Output the [x, y] coordinate of the center of the cell containing the given text.  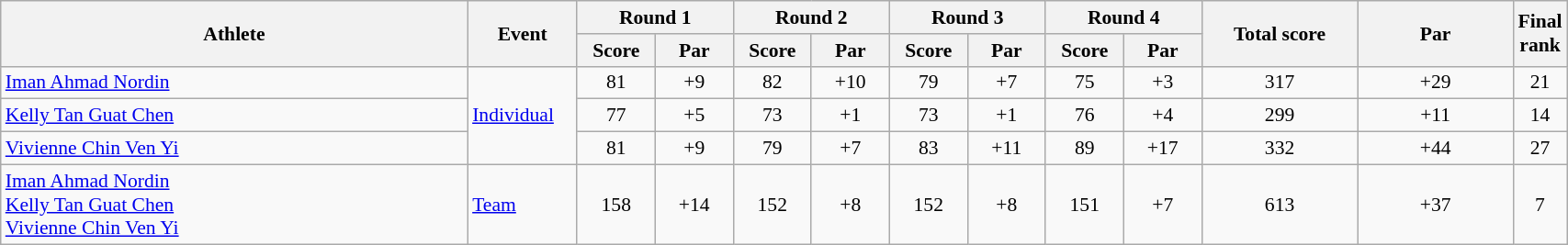
+17 [1163, 149]
+5 [694, 116]
75 [1084, 83]
332 [1280, 149]
158 [615, 204]
Iman Ahmad NordinKelly Tan Guat ChenVivienne Chin Ven Yi [234, 204]
89 [1084, 149]
Individual [522, 116]
317 [1280, 83]
77 [615, 116]
Round 3 [967, 17]
14 [1540, 116]
+44 [1436, 149]
Round 2 [811, 17]
Round 1 [655, 17]
Athlete [234, 33]
613 [1280, 204]
+3 [1163, 83]
Team [522, 204]
+10 [851, 83]
Kelly Tan Guat Chen [234, 116]
27 [1540, 149]
Total score [1280, 33]
+29 [1436, 83]
+4 [1163, 116]
Vivienne Chin Ven Yi [234, 149]
151 [1084, 204]
83 [928, 149]
Final rank [1540, 33]
7 [1540, 204]
76 [1084, 116]
Iman Ahmad Nordin [234, 83]
+14 [694, 204]
299 [1280, 116]
+37 [1436, 204]
21 [1540, 83]
82 [772, 83]
Event [522, 33]
Round 4 [1123, 17]
